Search for the cell housing the specified text and yield its [X, Y] center coordinate. 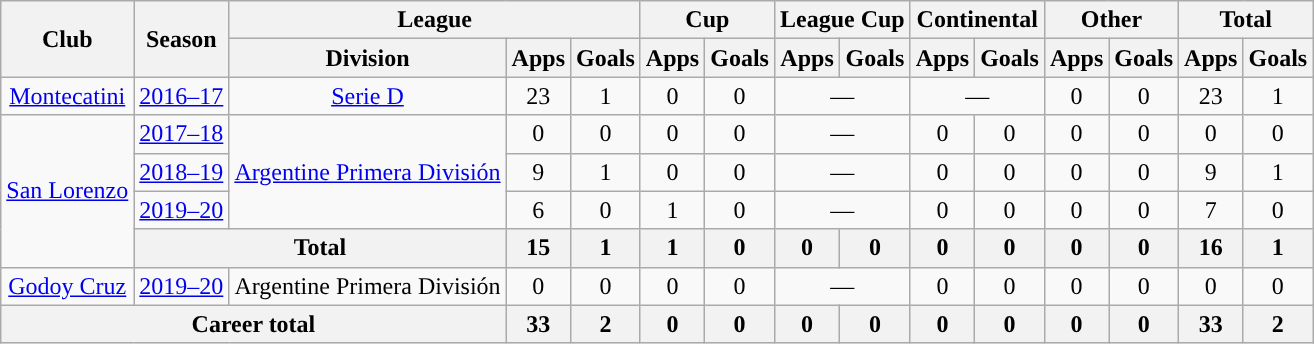
Season [182, 39]
Cup [707, 20]
6 [538, 210]
Division [368, 58]
Career total [254, 324]
League [434, 20]
Club [68, 39]
15 [538, 248]
Godoy Cruz [68, 286]
2016–17 [182, 96]
Continental [977, 20]
Serie D [368, 96]
Montecatini [68, 96]
16 [1211, 248]
League Cup [842, 20]
Other [1111, 20]
2018–19 [182, 172]
7 [1211, 210]
2017–18 [182, 134]
San Lorenzo [68, 191]
